Identify which cell holds the provided text, then report its (x, y) central coordinate. 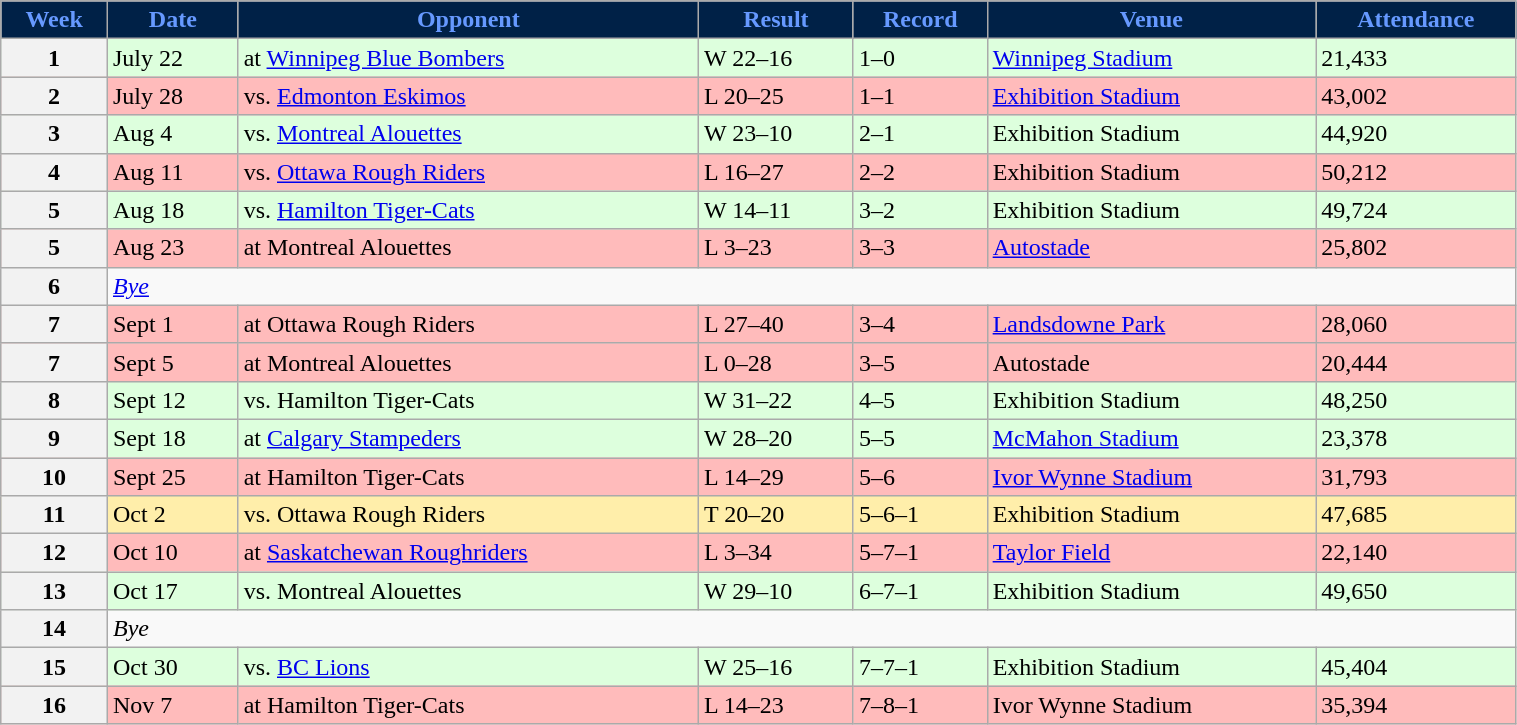
47,685 (1416, 515)
Oct 17 (172, 591)
2–1 (920, 134)
Aug 23 (172, 248)
12 (54, 553)
at Calgary Stampeders (468, 438)
Nov 7 (172, 705)
Opponent (468, 20)
7–8–1 (920, 705)
Oct 10 (172, 553)
vs. Edmonton Eskimos (468, 96)
July 28 (172, 96)
L 27–40 (776, 324)
5–7–1 (920, 553)
43,002 (1416, 96)
6 (54, 286)
1–1 (920, 96)
25,802 (1416, 248)
49,650 (1416, 591)
Venue (1151, 20)
Sept 1 (172, 324)
8 (54, 400)
5–6–1 (920, 515)
Week (54, 20)
31,793 (1416, 477)
W 22–16 (776, 58)
McMahon Stadium (1151, 438)
50,212 (1416, 172)
5–5 (920, 438)
at Winnipeg Blue Bombers (468, 58)
Landsdowne Park (1151, 324)
Record (920, 20)
Aug 11 (172, 172)
Sept 25 (172, 477)
6–7–1 (920, 591)
21,433 (1416, 58)
Oct 30 (172, 667)
W 25–16 (776, 667)
W 29–10 (776, 591)
L 14–23 (776, 705)
49,724 (1416, 210)
Sept 18 (172, 438)
2 (54, 96)
L 16–27 (776, 172)
W 14–11 (776, 210)
L 14–29 (776, 477)
W 23–10 (776, 134)
23,378 (1416, 438)
44,920 (1416, 134)
L 3–34 (776, 553)
4 (54, 172)
2–2 (920, 172)
L 20–25 (776, 96)
3–5 (920, 362)
Taylor Field (1151, 553)
28,060 (1416, 324)
vs. BC Lions (468, 667)
Result (776, 20)
W 31–22 (776, 400)
1–0 (920, 58)
1 (54, 58)
14 (54, 629)
5–6 (920, 477)
at Saskatchewan Roughriders (468, 553)
7–7–1 (920, 667)
15 (54, 667)
9 (54, 438)
W 28–20 (776, 438)
4–5 (920, 400)
3–4 (920, 324)
July 22 (172, 58)
13 (54, 591)
10 (54, 477)
Sept 5 (172, 362)
20,444 (1416, 362)
45,404 (1416, 667)
Sept 12 (172, 400)
Date (172, 20)
L 3–23 (776, 248)
3–3 (920, 248)
Aug 4 (172, 134)
16 (54, 705)
35,394 (1416, 705)
3–2 (920, 210)
L 0–28 (776, 362)
at Ottawa Rough Riders (468, 324)
Aug 18 (172, 210)
Oct 2 (172, 515)
3 (54, 134)
11 (54, 515)
22,140 (1416, 553)
48,250 (1416, 400)
Attendance (1416, 20)
Winnipeg Stadium (1151, 58)
T 20–20 (776, 515)
